Output the [X, Y] coordinate of the center of the cell containing the given text.  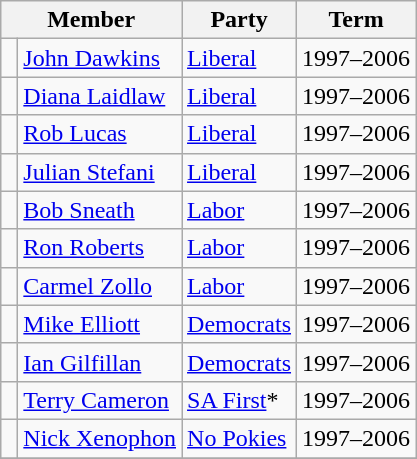
Carmel Zollo [100, 286]
Bob Sneath [100, 210]
Nick Xenophon [100, 438]
Rob Lucas [100, 134]
Ron Roberts [100, 248]
Ian Gilfillan [100, 362]
No Pokies [240, 438]
Terry Cameron [100, 400]
Mike Elliott [100, 324]
Party [240, 20]
John Dawkins [100, 58]
Member [92, 20]
Diana Laidlaw [100, 96]
Term [356, 20]
SA First* [240, 400]
Julian Stefani [100, 172]
